Determine the [X, Y] coordinate at the center of the cell enclosing the given text.  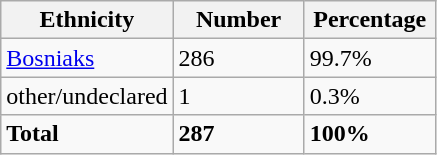
287 [238, 134]
Total [87, 134]
Bosniaks [87, 58]
0.3% [370, 96]
100% [370, 134]
Number [238, 20]
99.7% [370, 58]
Percentage [370, 20]
other/undeclared [87, 96]
Ethnicity [87, 20]
286 [238, 58]
1 [238, 96]
